Output the [X, Y] coordinate of the center of the cell containing the given text.  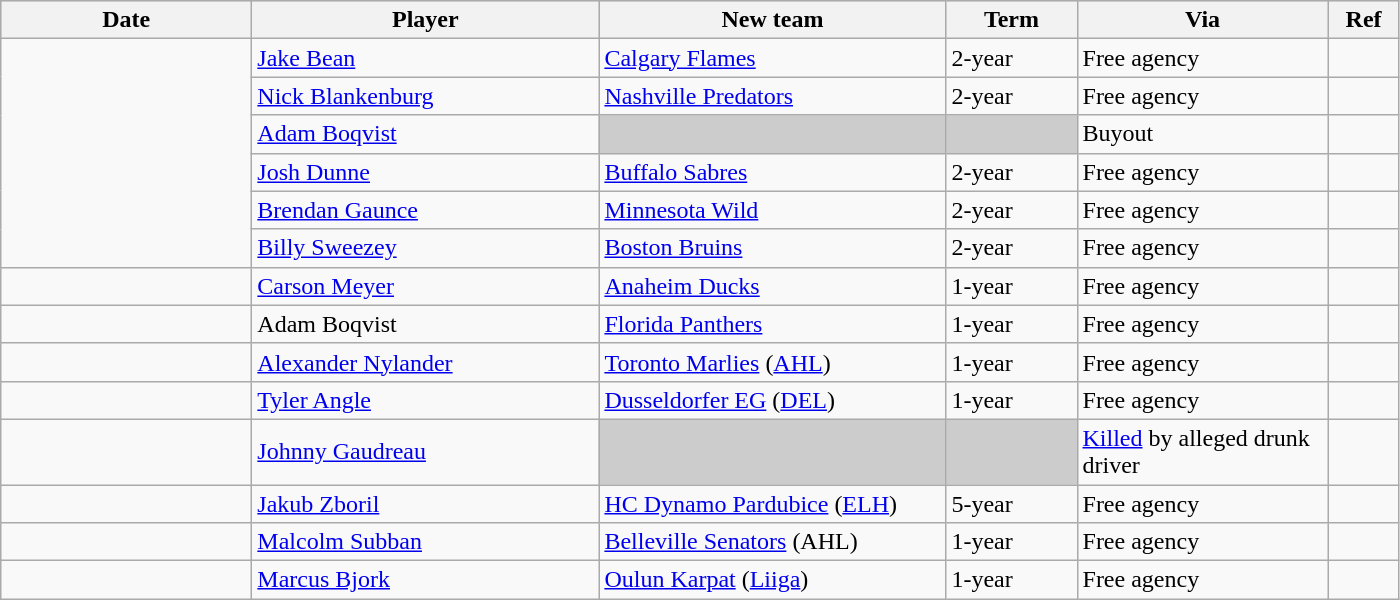
Carson Meyer [426, 286]
5-year [1012, 503]
Florida Panthers [772, 324]
Oulun Karpat (Liiga) [772, 580]
Buyout [1202, 134]
Killed by alleged drunk driver [1202, 452]
Calgary Flames [772, 58]
Tyler Angle [426, 400]
Jakub Zboril [426, 503]
Boston Bruins [772, 248]
Nashville Predators [772, 96]
Anaheim Ducks [772, 286]
Date [126, 20]
Minnesota Wild [772, 210]
Player [426, 20]
New team [772, 20]
Via [1202, 20]
Josh Dunne [426, 172]
HC Dynamo Pardubice (ELH) [772, 503]
Dusseldorfer EG (DEL) [772, 400]
Toronto Marlies (AHL) [772, 362]
Billy Sweezey [426, 248]
Alexander Nylander [426, 362]
Ref [1364, 20]
Nick Blankenburg [426, 96]
Buffalo Sabres [772, 172]
Johnny Gaudreau [426, 452]
Term [1012, 20]
Jake Bean [426, 58]
Belleville Senators (AHL) [772, 542]
Marcus Bjork [426, 580]
Brendan Gaunce [426, 210]
Malcolm Subban [426, 542]
